Provide the [x, y] coordinate of the cell's center where the given text is located.  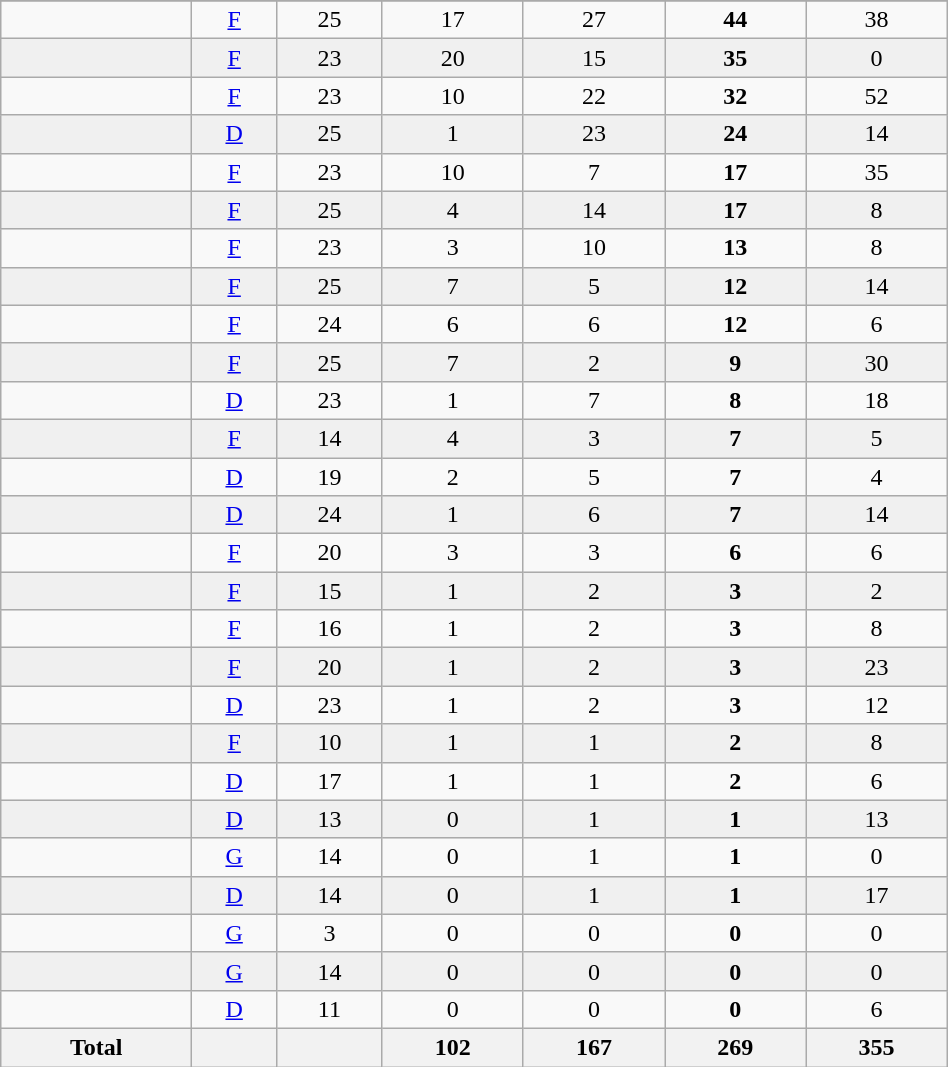
18 [876, 400]
269 [736, 1047]
167 [594, 1047]
32 [736, 96]
22 [594, 96]
16 [330, 629]
11 [330, 1009]
52 [876, 96]
9 [736, 362]
30 [876, 362]
Total [96, 1047]
355 [876, 1047]
19 [330, 477]
102 [452, 1047]
44 [736, 20]
27 [594, 20]
38 [876, 20]
